Find where the given text appears and provide that cell's center as [X, Y] coordinate. 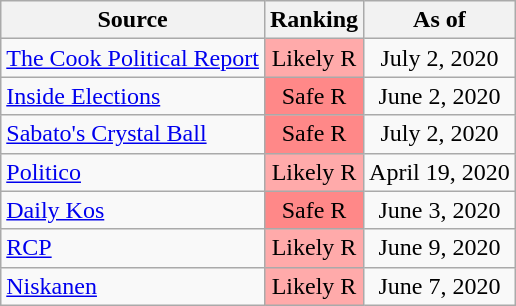
April 19, 2020 [440, 172]
RCP [133, 248]
The Cook Political Report [133, 58]
Ranking [314, 20]
June 3, 2020 [440, 210]
Source [133, 20]
Daily Kos [133, 210]
June 2, 2020 [440, 96]
Sabato's Crystal Ball [133, 134]
As of [440, 20]
June 9, 2020 [440, 248]
Politico [133, 172]
Niskanen [133, 286]
June 7, 2020 [440, 286]
Inside Elections [133, 96]
